Extract the (x, y) coordinate from the center of the cell holding the provided text.  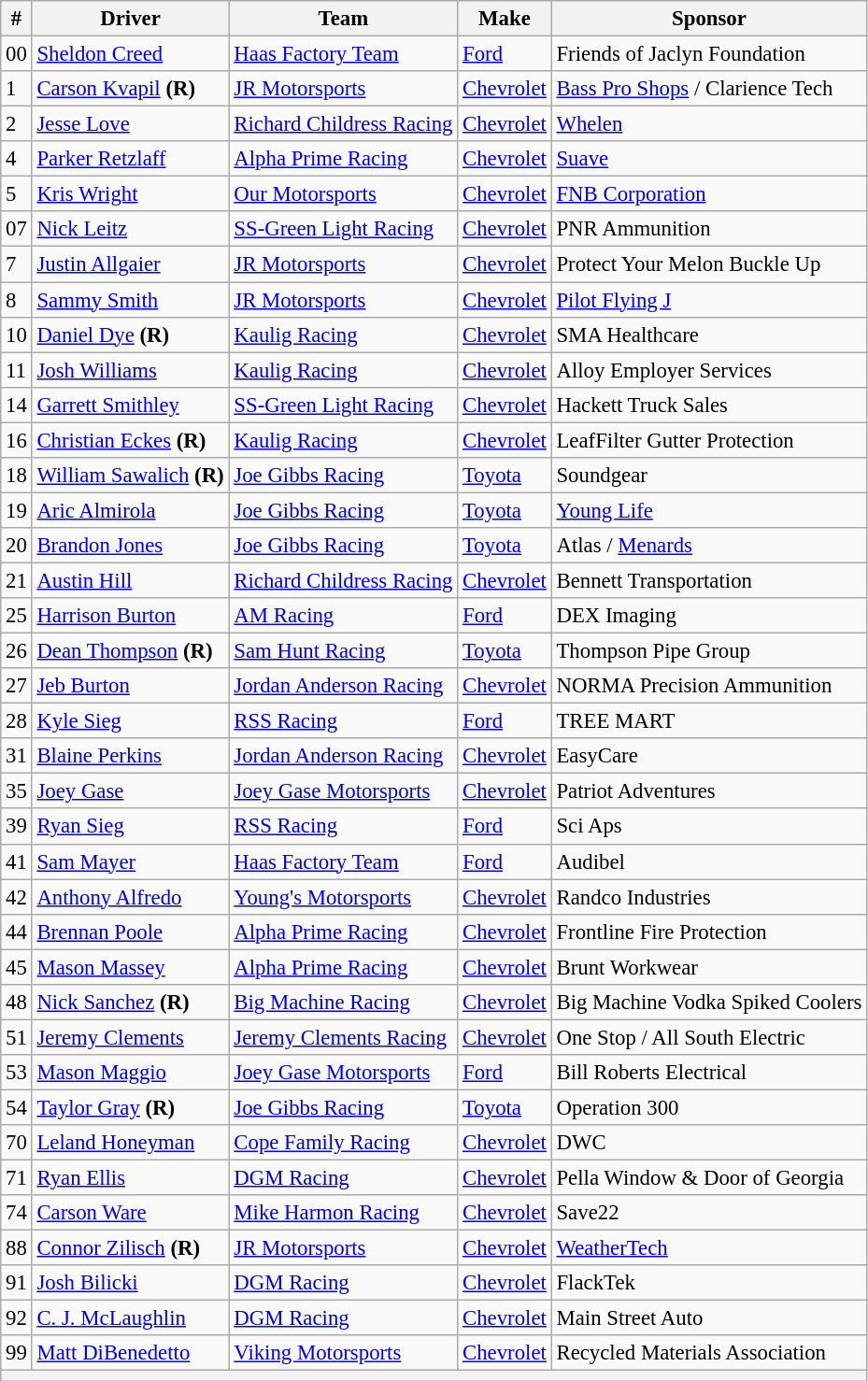
Aric Almirola (131, 510)
7 (17, 264)
Joey Gase (131, 791)
70 (17, 1143)
DEX Imaging (709, 616)
Randco Industries (709, 897)
Bennett Transportation (709, 580)
Hackett Truck Sales (709, 405)
Make (505, 19)
FNB Corporation (709, 194)
One Stop / All South Electric (709, 1037)
Sammy Smith (131, 300)
Parker Retzlaff (131, 159)
Blaine Perkins (131, 756)
Josh Williams (131, 370)
41 (17, 861)
Sam Mayer (131, 861)
Atlas / Menards (709, 546)
Mike Harmon Racing (344, 1213)
Main Street Auto (709, 1318)
Thompson Pipe Group (709, 651)
Jesse Love (131, 124)
71 (17, 1178)
92 (17, 1318)
48 (17, 1003)
1 (17, 89)
Pilot Flying J (709, 300)
5 (17, 194)
Harrison Burton (131, 616)
WeatherTech (709, 1248)
28 (17, 721)
Frontline Fire Protection (709, 932)
Bill Roberts Electrical (709, 1073)
Daniel Dye (R) (131, 335)
Jeremy Clements (131, 1037)
Justin Allgaier (131, 264)
Cope Family Racing (344, 1143)
TREE MART (709, 721)
Viking Motorsports (344, 1354)
45 (17, 967)
53 (17, 1073)
Our Motorsports (344, 194)
18 (17, 476)
Big Machine Vodka Spiked Coolers (709, 1003)
Protect Your Melon Buckle Up (709, 264)
Young Life (709, 510)
99 (17, 1354)
Sheldon Creed (131, 54)
31 (17, 756)
Taylor Gray (R) (131, 1107)
42 (17, 897)
Audibel (709, 861)
SMA Healthcare (709, 335)
Patriot Adventures (709, 791)
C. J. McLaughlin (131, 1318)
Big Machine Racing (344, 1003)
Connor Zilisch (R) (131, 1248)
EasyCare (709, 756)
Josh Bilicki (131, 1283)
Ryan Ellis (131, 1178)
54 (17, 1107)
Sci Aps (709, 827)
Soundgear (709, 476)
Suave (709, 159)
Jeremy Clements Racing (344, 1037)
44 (17, 932)
51 (17, 1037)
Recycled Materials Association (709, 1354)
AM Racing (344, 616)
Kyle Sieg (131, 721)
Sam Hunt Racing (344, 651)
Bass Pro Shops / Clarience Tech (709, 89)
16 (17, 440)
Alloy Employer Services (709, 370)
Team (344, 19)
DWC (709, 1143)
11 (17, 370)
Carson Ware (131, 1213)
Brandon Jones (131, 546)
Dean Thompson (R) (131, 651)
Jeb Burton (131, 686)
27 (17, 686)
2 (17, 124)
14 (17, 405)
PNR Ammunition (709, 229)
Kris Wright (131, 194)
20 (17, 546)
NORMA Precision Ammunition (709, 686)
Nick Leitz (131, 229)
Friends of Jaclyn Foundation (709, 54)
Sponsor (709, 19)
Nick Sanchez (R) (131, 1003)
Ryan Sieg (131, 827)
Garrett Smithley (131, 405)
10 (17, 335)
Carson Kvapil (R) (131, 89)
Brennan Poole (131, 932)
FlackTek (709, 1283)
35 (17, 791)
39 (17, 827)
Driver (131, 19)
74 (17, 1213)
# (17, 19)
91 (17, 1283)
88 (17, 1248)
Austin Hill (131, 580)
Young's Motorsports (344, 897)
26 (17, 651)
4 (17, 159)
Mason Massey (131, 967)
Brunt Workwear (709, 967)
21 (17, 580)
Anthony Alfredo (131, 897)
Pella Window & Door of Georgia (709, 1178)
19 (17, 510)
Save22 (709, 1213)
Matt DiBenedetto (131, 1354)
LeafFilter Gutter Protection (709, 440)
Operation 300 (709, 1107)
8 (17, 300)
Christian Eckes (R) (131, 440)
Mason Maggio (131, 1073)
07 (17, 229)
William Sawalich (R) (131, 476)
25 (17, 616)
Leland Honeyman (131, 1143)
Whelen (709, 124)
00 (17, 54)
